Return the [X, Y] coordinate for the center point of the cell that contains the specified text.  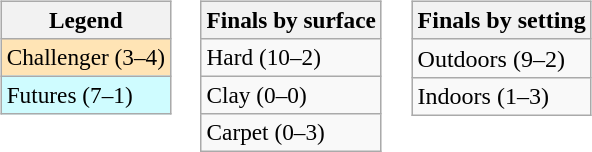
Finals by setting [502, 20]
Finals by surface [291, 20]
Clay (0–0) [291, 95]
Hard (10–2) [291, 57]
Challenger (3–4) [86, 57]
Futures (7–1) [86, 95]
Carpet (0–3) [291, 133]
Indoors (1–3) [502, 96]
Outdoors (9–2) [502, 58]
Legend [86, 20]
